Search for the cell housing the specified text and yield its [x, y] center coordinate. 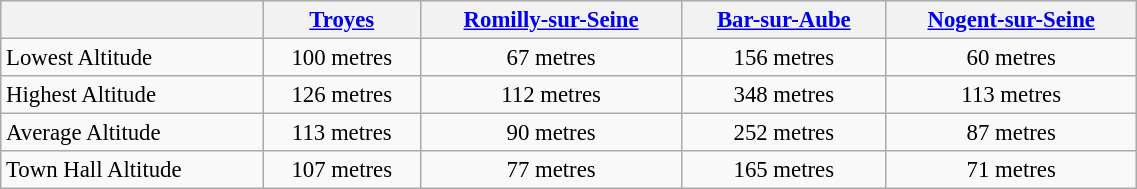
60 metres [1012, 58]
Troyes [342, 20]
Lowest Altitude [132, 58]
Bar-sur-Aube [784, 20]
252 metres [784, 133]
Romilly-sur-Seine [551, 20]
71 metres [1012, 170]
100 metres [342, 58]
156 metres [784, 58]
348 metres [784, 95]
Average Altitude [132, 133]
Town Hall Altitude [132, 170]
112 metres [551, 95]
Nogent-sur-Seine [1012, 20]
165 metres [784, 170]
Highest Altitude [132, 95]
90 metres [551, 133]
77 metres [551, 170]
126 metres [342, 95]
67 metres [551, 58]
87 metres [1012, 133]
107 metres [342, 170]
